Detect which cell encompasses the target text, then output its (x, y) center coordinate. 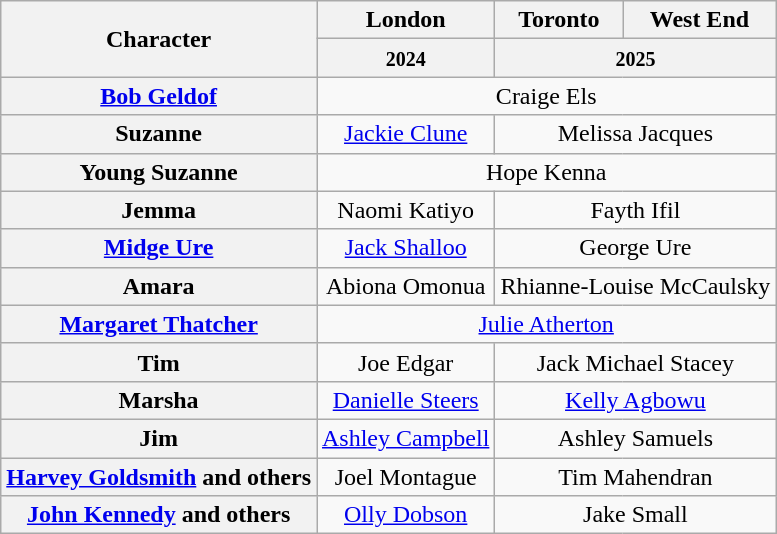
Bob Geldof (159, 96)
Melissa Jacques (636, 134)
Abiona Omonua (405, 286)
Hope Kenna (546, 172)
2025 (636, 58)
Jack Michael Stacey (636, 362)
Tim (159, 362)
Jack Shalloo (405, 248)
Jake Small (636, 515)
Toronto (559, 20)
Marsha (159, 400)
Suzanne (159, 134)
Naomi Katiyo (405, 210)
Jim (159, 438)
Harvey Goldsmith and others (159, 477)
Midge Ure (159, 248)
Joe Edgar (405, 362)
Joel Montague (405, 477)
Ashley Campbell (405, 438)
Character (159, 39)
Tim Mahendran (636, 477)
London (405, 20)
Julie Atherton (546, 324)
2024 (405, 58)
Olly Dobson (405, 515)
Jackie Clune (405, 134)
Kelly Agbowu (636, 400)
George Ure (636, 248)
Young Suzanne (159, 172)
Fayth Ifil (636, 210)
Amara (159, 286)
John Kennedy and others (159, 515)
Margaret Thatcher (159, 324)
Craige Els (546, 96)
Jemma (159, 210)
Rhianne-Louise McCaulsky (636, 286)
Danielle Steers (405, 400)
Ashley Samuels (636, 438)
West End (700, 20)
